Extract the [X, Y] coordinate from the center of the cell holding the provided text.  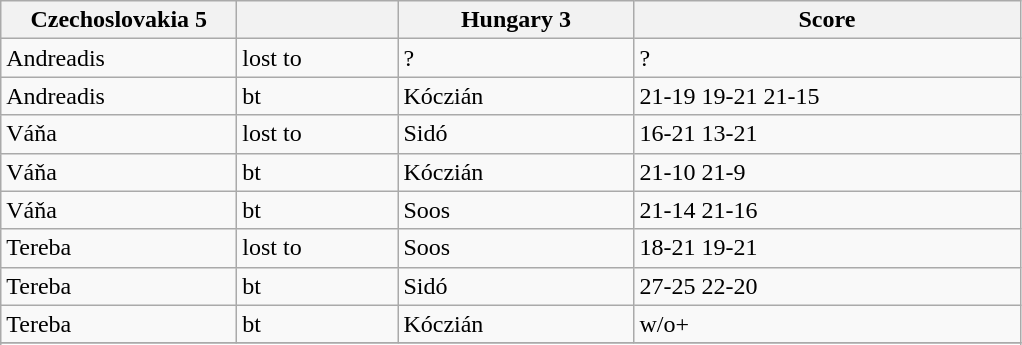
16-21 13-21 [827, 134]
18-21 19-21 [827, 248]
Hungary 3 [516, 20]
21-19 19-21 21-15 [827, 96]
21-14 21-16 [827, 210]
Czechoslovakia 5 [119, 20]
w/o+ [827, 324]
Score [827, 20]
21-10 21-9 [827, 172]
27-25 22-20 [827, 286]
